Provide the [x, y] coordinate of the cell's center where the given text is located.  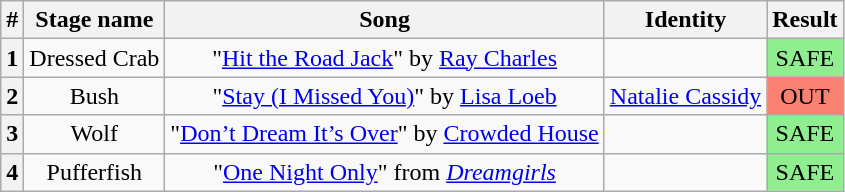
"One Night Only" from Dreamgirls [384, 172]
Bush [94, 96]
Natalie Cassidy [685, 96]
Dressed Crab [94, 58]
Pufferfish [94, 172]
"Don’t Dream It’s Over" by Crowded House [384, 134]
"Stay (I Missed You)" by Lisa Loeb [384, 96]
4 [12, 172]
OUT [805, 96]
3 [12, 134]
Song [384, 20]
"Hit the Road Jack" by Ray Charles [384, 58]
Identity [685, 20]
Wolf [94, 134]
2 [12, 96]
1 [12, 58]
Stage name [94, 20]
Result [805, 20]
# [12, 20]
